Output the [x, y] coordinate of the center of the cell containing the given text.  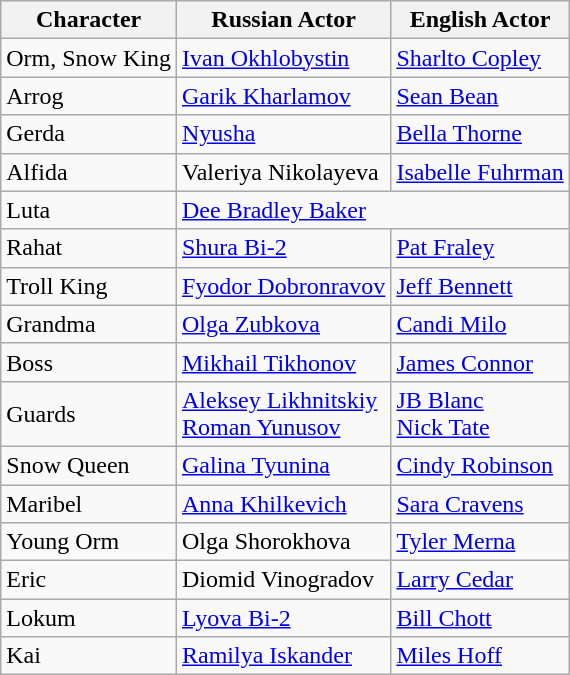
Shura Bi-2 [283, 248]
Pat Fraley [480, 248]
Isabelle Fuhrman [480, 172]
Olga Shorokhova [283, 542]
Mikhail Tikhonov [283, 362]
Rahat [89, 248]
Candi Milo [480, 324]
Bill Chott [480, 618]
Bella Thorne [480, 134]
Eric [89, 580]
Miles Hoff [480, 656]
Grandma [89, 324]
Olga Zubkova [283, 324]
Orm, Snow King [89, 58]
Aleksey LikhnitskiyRoman Yunusov [283, 414]
Arrog [89, 96]
Character [89, 20]
Sara Cravens [480, 503]
Dee Bradley Baker [372, 210]
Tyler Merna [480, 542]
Boss [89, 362]
Fyodor Dobronravov [283, 286]
Ramilya Iskander [283, 656]
Young Orm [89, 542]
Russian Actor [283, 20]
Troll King [89, 286]
Larry Cedar [480, 580]
Luta [89, 210]
Anna Khilkevich [283, 503]
Cindy Robinson [480, 465]
Lyova Bi-2 [283, 618]
Valeriya Nikolayeva [283, 172]
Alfida [89, 172]
Diomid Vinogradov [283, 580]
Maribel [89, 503]
Sean Bean [480, 96]
Sharlto Copley [480, 58]
English Actor [480, 20]
Nyusha [283, 134]
Guards [89, 414]
Lokum [89, 618]
Garik Kharlamov [283, 96]
Kai [89, 656]
JB BlancNick Tate [480, 414]
Ivan Okhlobystin [283, 58]
Snow Queen [89, 465]
Jeff Bennett [480, 286]
Gerda [89, 134]
Galina Tyunina [283, 465]
James Connor [480, 362]
